For the text-containing cell, return its midpoint in (X, Y) coordinate format. 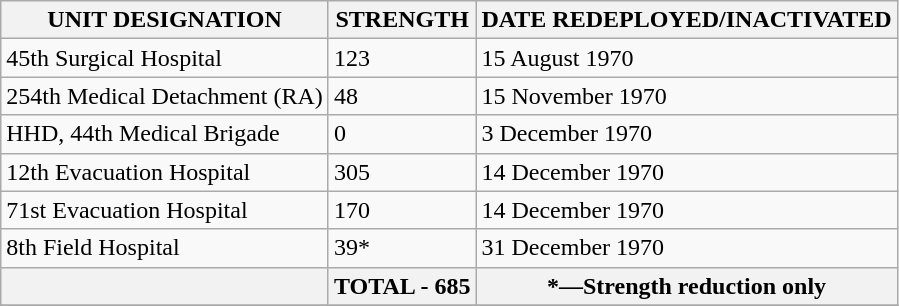
*—Strength reduction only (686, 286)
15 August 1970 (686, 58)
DATE REDEPLOYED/INACTIVATED (686, 20)
0 (402, 134)
12th Evacuation Hospital (165, 172)
170 (402, 210)
48 (402, 96)
HHD, 44th Medical Brigade (165, 134)
71st Evacuation Hospital (165, 210)
305 (402, 172)
254th Medical Detachment (RA) (165, 96)
TOTAL - 685 (402, 286)
31 December 1970 (686, 248)
39* (402, 248)
UNIT DESIGNATION (165, 20)
123 (402, 58)
45th Surgical Hospital (165, 58)
8th Field Hospital (165, 248)
15 November 1970 (686, 96)
3 December 1970 (686, 134)
STRENGTH (402, 20)
